Detect which cell encompasses the target text, then output its (X, Y) center coordinate. 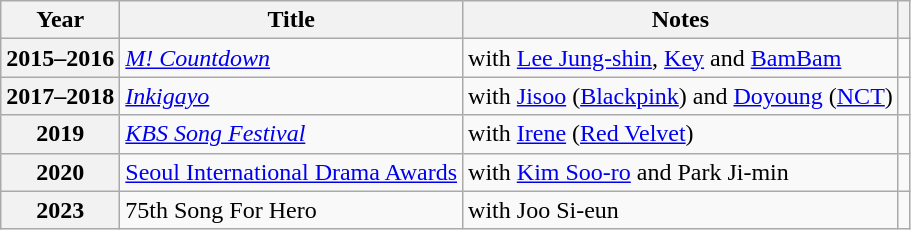
with Irene (Red Velvet) (681, 134)
with Lee Jung-shin, Key and BamBam (681, 58)
with Joo Si-eun (681, 210)
KBS Song Festival (292, 134)
Year (60, 20)
75th Song For Hero (292, 210)
Title (292, 20)
2015–2016 (60, 58)
Notes (681, 20)
2017–2018 (60, 96)
Seoul International Drama Awards (292, 172)
2020 (60, 172)
Inkigayo (292, 96)
M! Countdown (292, 58)
2019 (60, 134)
with Jisoo (Blackpink) and Doyoung (NCT) (681, 96)
2023 (60, 210)
with Kim Soo-ro and Park Ji-min (681, 172)
